Search for the cell housing the specified text and yield its (x, y) center coordinate. 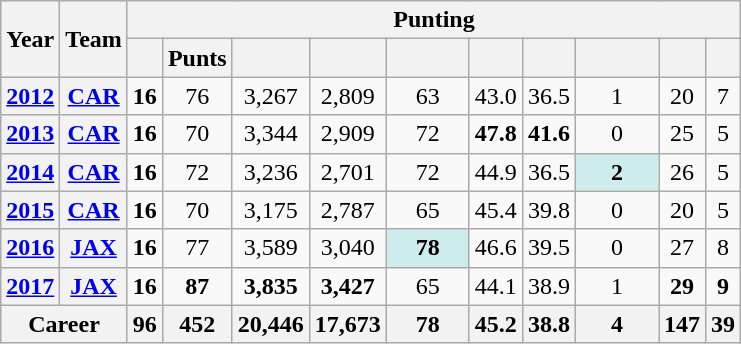
39.5 (548, 248)
7 (724, 96)
3,344 (270, 134)
3,427 (348, 286)
3,040 (348, 248)
3,267 (270, 96)
20,446 (270, 324)
96 (144, 324)
2014 (30, 172)
2,787 (348, 210)
38.9 (548, 286)
Career (64, 324)
39 (724, 324)
25 (682, 134)
17,673 (348, 324)
2016 (30, 248)
38.8 (548, 324)
3,175 (270, 210)
4 (616, 324)
Punts (197, 58)
Team (94, 39)
Punting (434, 20)
9 (724, 286)
26 (682, 172)
147 (682, 324)
2013 (30, 134)
2012 (30, 96)
29 (682, 286)
45.2 (496, 324)
27 (682, 248)
44.1 (496, 286)
3,835 (270, 286)
Year (30, 39)
3,589 (270, 248)
8 (724, 248)
77 (197, 248)
45.4 (496, 210)
3,236 (270, 172)
41.6 (548, 134)
452 (197, 324)
76 (197, 96)
44.9 (496, 172)
2,809 (348, 96)
63 (428, 96)
2015 (30, 210)
2,701 (348, 172)
2,909 (348, 134)
87 (197, 286)
46.6 (496, 248)
39.8 (548, 210)
43.0 (496, 96)
2 (616, 172)
2017 (30, 286)
47.8 (496, 134)
